Return the [x, y] coordinate for the center point of the cell that contains the specified text.  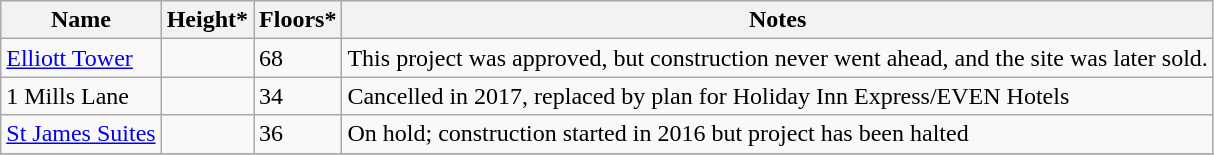
Height* [207, 20]
Name [81, 20]
1 Mills Lane [81, 96]
68 [298, 58]
Cancelled in 2017, replaced by plan for Holiday Inn Express/EVEN Hotels [778, 96]
This project was approved, but construction never went ahead, and the site was later sold. [778, 58]
34 [298, 96]
Elliott Tower [81, 58]
36 [298, 134]
On hold; construction started in 2016 but project has been halted [778, 134]
St James Suites [81, 134]
Floors* [298, 20]
Notes [778, 20]
